Locate the cell with the specified text and output its [x, y] center coordinate. 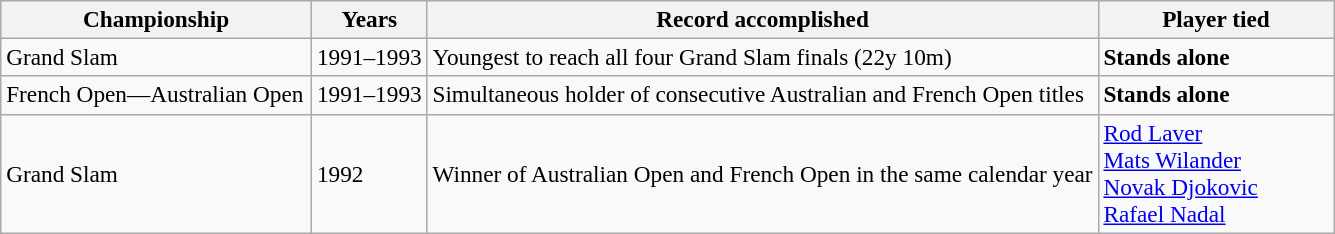
Championship [156, 19]
Rod LaverMats WilanderNovak DjokovicRafael Nadal [1216, 174]
French Open—Australian Open [156, 95]
Record accomplished [762, 19]
1992 [370, 174]
Player tied [1216, 19]
Simultaneous holder of consecutive Australian and French Open titles [762, 95]
Years [370, 19]
Youngest to reach all four Grand Slam finals (22y 10m) [762, 57]
Winner of Australian Open and French Open in the same calendar year [762, 174]
